From the cell containing the given text, extract its center point as [x, y] coordinate. 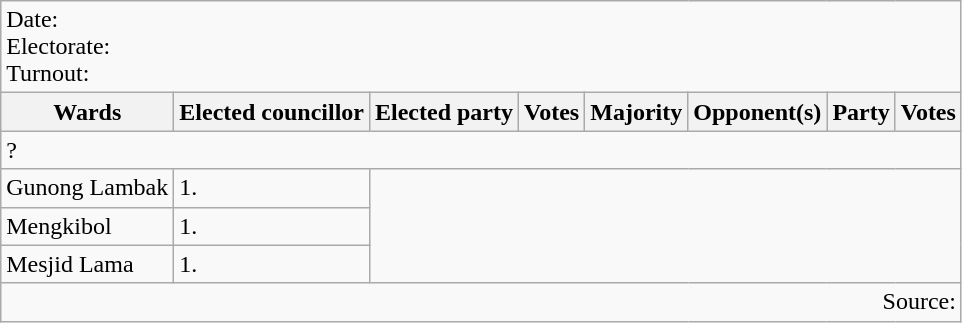
Elected councillor [272, 112]
Wards [88, 112]
Mesjid Lama [88, 264]
Opponent(s) [758, 112]
Party [861, 112]
Source: [482, 302]
Mengkibol [88, 226]
Elected party [444, 112]
? [482, 150]
Gunong Lambak [88, 188]
Date: Electorate: Turnout: [482, 47]
Majority [636, 112]
